Scan for the cell matching the given text and deliver its (X, Y) coordinate at center. 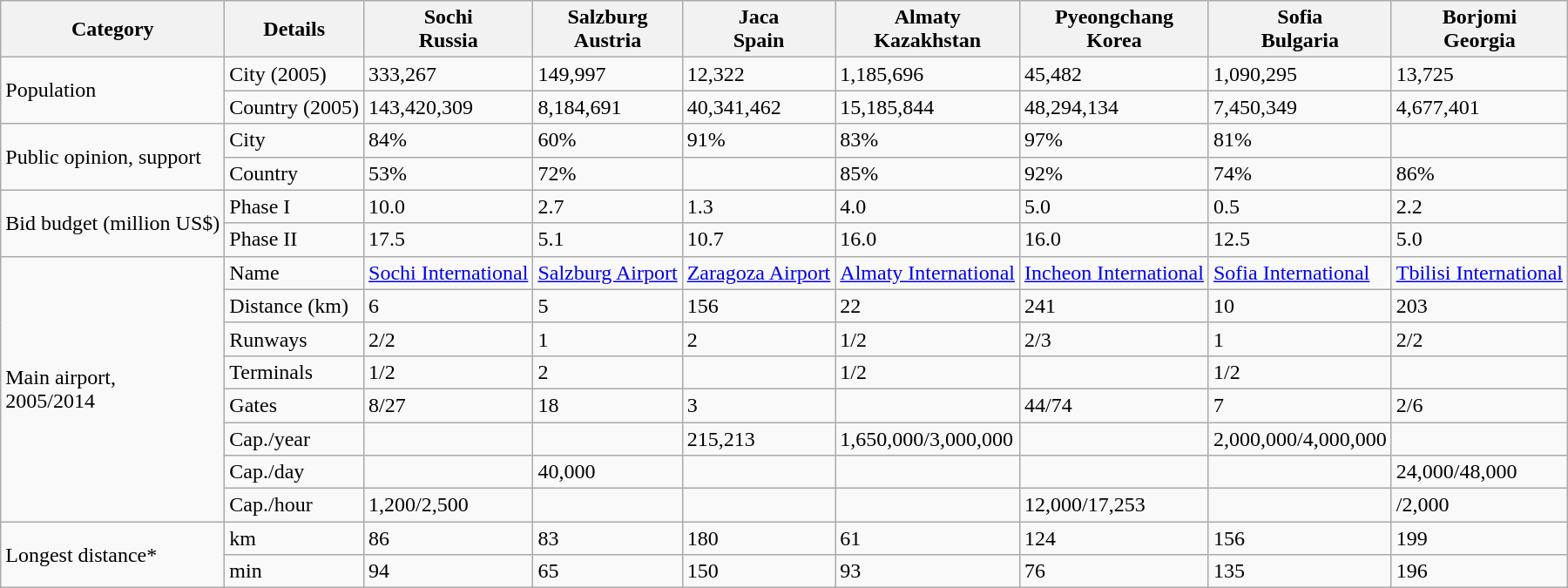
1,185,696 (928, 74)
15,185,844 (928, 107)
Country (294, 173)
5 (608, 306)
92% (1113, 173)
10.7 (759, 240)
2/6 (1479, 405)
199 (1479, 538)
97% (1113, 140)
1.3 (759, 206)
Phase I (294, 206)
83% (928, 140)
84% (449, 140)
10.0 (449, 206)
124 (1113, 538)
60% (608, 140)
Salzburg Airport (608, 273)
180 (759, 538)
24,000/48,000 (1479, 472)
City (2005) (294, 74)
BorjomiGeorgia (1479, 30)
AlmatyKazakhstan (928, 30)
Runways (294, 339)
143,420,309 (449, 107)
40,000 (608, 472)
2/3 (1113, 339)
Phase II (294, 240)
Gates (294, 405)
Main airport,2005/2014 (113, 389)
2,000,000/4,000,000 (1300, 438)
12.5 (1300, 240)
149,997 (608, 74)
86% (1479, 173)
4.0 (928, 206)
8/27 (449, 405)
Public opinion, support (113, 157)
Population (113, 91)
65 (608, 571)
48,294,134 (1113, 107)
85% (928, 173)
Distance (km) (294, 306)
SalzburgAustria (608, 30)
Zaragoza Airport (759, 273)
45,482 (1113, 74)
4,677,401 (1479, 107)
1,200/2,500 (449, 505)
8,184,691 (608, 107)
SochiRussia (449, 30)
Cap./year (294, 438)
Almaty International (928, 273)
13,725 (1479, 74)
7 (1300, 405)
12,000/17,253 (1113, 505)
3 (759, 405)
min (294, 571)
Incheon International (1113, 273)
2.2 (1479, 206)
40,341,462 (759, 107)
1,090,295 (1300, 74)
Longest distance* (113, 555)
17.5 (449, 240)
81% (1300, 140)
JacaSpain (759, 30)
241 (1113, 306)
Details (294, 30)
Terminals (294, 372)
2.7 (608, 206)
196 (1479, 571)
74% (1300, 173)
0.5 (1300, 206)
10 (1300, 306)
PyeongchangKorea (1113, 30)
Name (294, 273)
86 (449, 538)
City (294, 140)
km (294, 538)
94 (449, 571)
61 (928, 538)
Tbilisi International (1479, 273)
Bid budget (million US$) (113, 223)
6 (449, 306)
76 (1113, 571)
5.1 (608, 240)
/2,000 (1479, 505)
Country (2005) (294, 107)
44/74 (1113, 405)
22 (928, 306)
203 (1479, 306)
Sochi International (449, 273)
83 (608, 538)
12,322 (759, 74)
150 (759, 571)
135 (1300, 571)
SofiaBulgaria (1300, 30)
1,650,000/3,000,000 (928, 438)
18 (608, 405)
333,267 (449, 74)
93 (928, 571)
91% (759, 140)
Cap./hour (294, 505)
7,450,349 (1300, 107)
Sofia International (1300, 273)
215,213 (759, 438)
72% (608, 173)
Cap./day (294, 472)
53% (449, 173)
Category (113, 30)
